From the cell containing the given text, extract its center point as [x, y] coordinate. 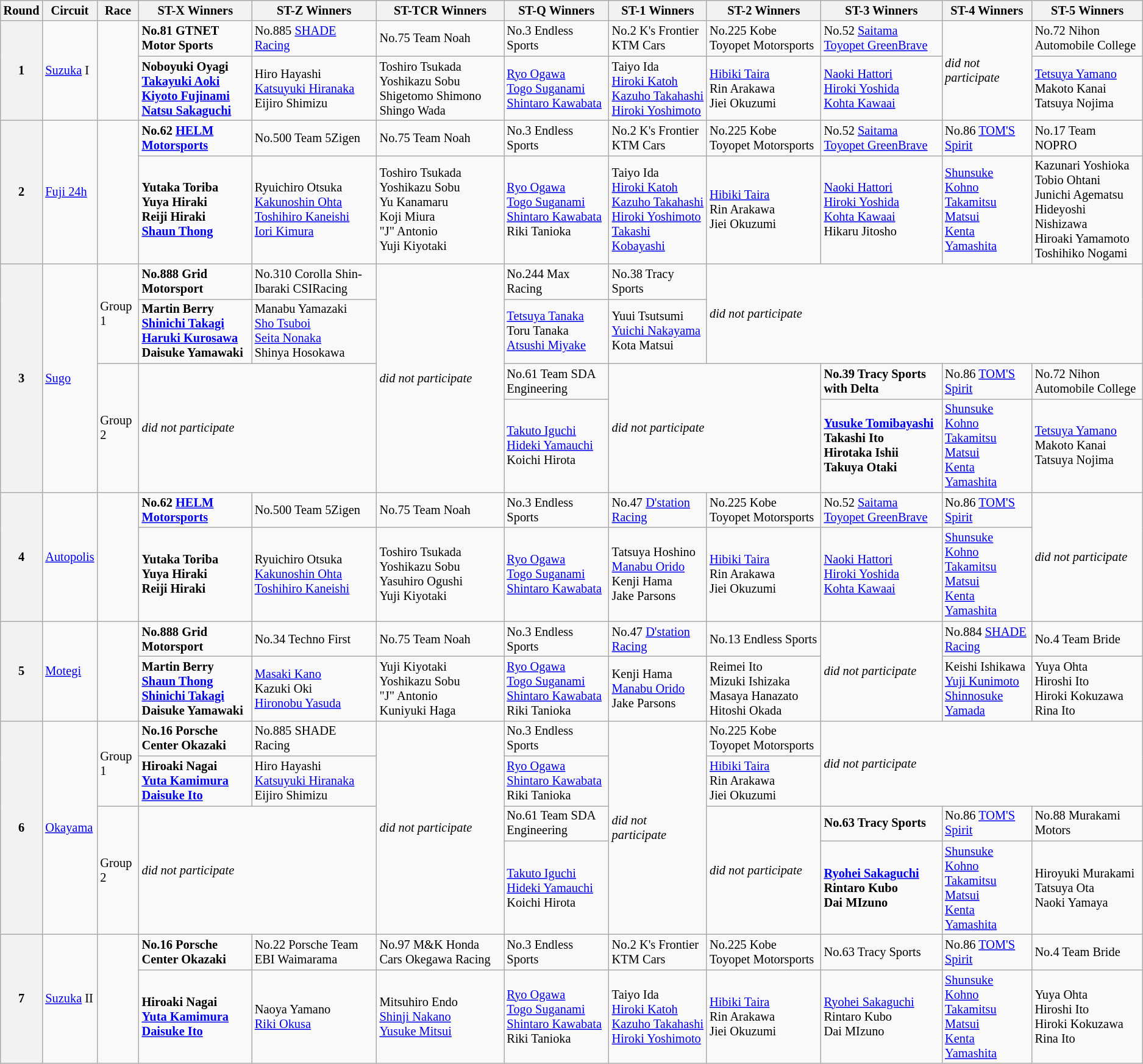
Reimei Ito Mizuki Ishizaka Masaya Hanazato Hitoshi Okada [764, 688]
2 [22, 191]
3 [22, 378]
6 [22, 828]
Tatsuya Hoshino Manabu Orido Kenji Hama Jake Parsons [658, 574]
Manabu Yamazaki Sho Tsuboi Seita Nonaka Shinya Hosokawa [315, 331]
Mitsuhiro Endo Shinji Nakano Yusuke Mitsui [440, 1016]
No.244 Max Racing [557, 282]
ST-2 Winners [764, 10]
No.38 Tracy Sports [658, 282]
Suzuka I [69, 71]
No.22 Porsche Team EBI Waimarama [315, 952]
No.310 Corolla Shin-Ibaraki CSIRacing [315, 282]
ST-TCR Winners [440, 10]
ST-4 Winners [986, 10]
No.39 Tracy Sports with Delta [881, 381]
Taiyo Ida Hiroki Katoh Kazuho Takahashi Hiroki Yoshimoto Takashi Kobayashi [658, 210]
No.13 Endless Sports [764, 639]
ST-X Winners [195, 10]
No.88 Murakami Motors [1088, 823]
Sugo [69, 378]
Round [22, 10]
Keishi Ishikawa Yuji Kunimoto Shinnosuke Yamada [986, 688]
No.34 Techno First [315, 639]
Autopolis [69, 556]
Hiroyuki Murakami Tatsuya Ota Naoki Yamaya [1088, 888]
Yutaka Toriba Yuya Hiraki Reiji Hiraki [195, 574]
ST-3 Winners [881, 10]
Martin Berry Shinichi Takagi Haruki Kurosawa Daisuke Yamawaki [195, 331]
Yuji Kiyotaki Yoshikazu Sobu "J" Antonio Kuniyuki Haga [440, 688]
No.81 GTNET Motor Sports [195, 38]
Kenji Hama Manabu Orido Jake Parsons [658, 688]
Ryuichiro Otsuka Kakunoshin Ohta Toshihiro Kaneishi [315, 574]
7 [22, 999]
1 [22, 71]
Noboyuki Oyagi Takayuki Aoki Kiyoto Fujinami Natsu Sakaguchi [195, 88]
Toshiro Tsukada Yoshikazu Sobu Yasuhiro Ogushi Yuji Kiyotaki [440, 574]
Suzuka II [69, 999]
Fuji 24h [69, 191]
No.17 Team NOPRO [1088, 138]
No.884 SHADE Racing [986, 639]
Kazunari Yoshioka Tobio Ohtani Junichi Agematsu Hideyoshi Nishizawa Hiroaki Yamamoto Toshihiko Nogami [1088, 210]
4 [22, 556]
ST-5 Winners [1088, 10]
Circuit [69, 10]
Ryo Ogawa Shintaro Kawabata Riki Tanioka [557, 781]
Ryuichiro Otsuka Kakunoshin Ohta Toshihiro Kaneishi Iori Kimura [315, 210]
Yutaka Toriba Yuya Hiraki Reiji Hiraki Shaun Thong [195, 210]
Toshiro Tsukada Yoshikazu Sobu Shigetomo Shimono Shingo Wada [440, 88]
ST-1 Winners [658, 10]
5 [22, 671]
ST-Q Winners [557, 10]
Yusuke Tomibayashi Takashi Ito Hirotaka Ishii Takuya Otaki [881, 446]
No.97 M&K Honda Cars Okegawa Racing [440, 952]
Naoki Hattori Hiroki Yoshida Kohta Kawaai Hikaru Jitosho [881, 210]
Race [118, 10]
Okayama [69, 828]
Toshiro Tsukada Yoshikazu Sobu Yu Kanamaru Koji Miura "J" Antonio Yuji Kiyotaki [440, 210]
Naoya Yamano Riki Okusa [315, 1016]
Motegi [69, 671]
Tetsuya Tanaka Toru Tanaka Atsushi Miyake [557, 331]
Masaki Kano Kazuki Oki Hironobu Yasuda [315, 688]
Yuui Tsutsumi Yuichi Nakayama Kota Matsui [658, 331]
ST-Z Winners [315, 10]
Martin Berry Shaun Thong Shinichi Takagi Daisuke Yamawaki [195, 688]
